Extract the [x, y] coordinate from the center of the cell holding the provided text.  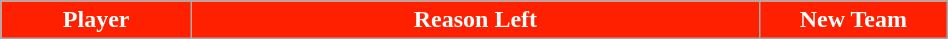
Reason Left [476, 20]
New Team [853, 20]
Player [96, 20]
